Return the (x, y) coordinate for the center point of the cell that contains the specified text.  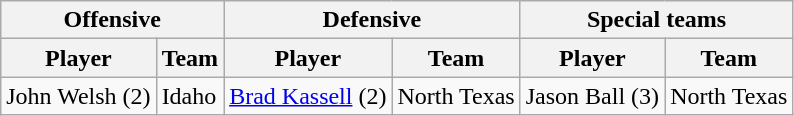
Defensive (372, 20)
Special teams (656, 20)
Jason Ball (3) (592, 96)
Idaho (190, 96)
Offensive (112, 20)
John Welsh (2) (78, 96)
Brad Kassell (2) (308, 96)
